Capture the cell that displays the provided text and extract its (x, y) central coordinate. 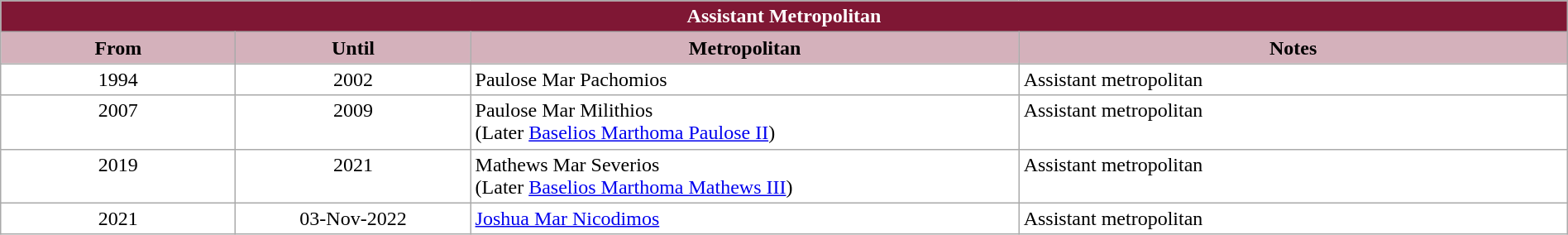
Mathews Mar Severios(Later Baselios Marthoma Mathews III) (744, 175)
2002 (353, 79)
From (118, 48)
2009 (353, 122)
Paulose Mar Pachomios (744, 79)
03-Nov-2022 (353, 218)
Joshua Mar Nicodimos (744, 218)
Metropolitan (744, 48)
Assistant Metropolitan (784, 17)
1994 (118, 79)
2007 (118, 122)
2019 (118, 175)
Notes (1293, 48)
Paulose Mar Milithios(Later Baselios Marthoma Paulose II) (744, 122)
Until (353, 48)
